Capture the cell that displays the provided text and extract its [x, y] central coordinate. 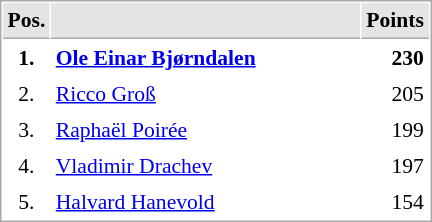
1. [26, 57]
154 [396, 201]
Ricco Groß [206, 93]
5. [26, 201]
3. [26, 129]
Vladimir Drachev [206, 165]
Points [396, 21]
Halvard Hanevold [206, 201]
Raphaël Poirée [206, 129]
Pos. [26, 21]
230 [396, 57]
205 [396, 93]
197 [396, 165]
Ole Einar Bjørndalen [206, 57]
199 [396, 129]
4. [26, 165]
2. [26, 93]
